Detect which cell encompasses the target text, then output its [X, Y] center coordinate. 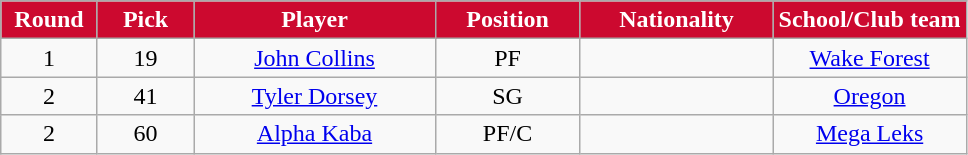
Wake Forest [870, 58]
41 [146, 96]
19 [146, 58]
Nationality [676, 20]
Pick [146, 20]
Mega Leks [870, 134]
60 [146, 134]
Alpha Kaba [314, 134]
PF [508, 58]
SG [508, 96]
PF/C [508, 134]
Position [508, 20]
Round [50, 20]
John Collins [314, 58]
Player [314, 20]
Oregon [870, 96]
1 [50, 58]
Tyler Dorsey [314, 96]
School/Club team [870, 20]
